Return the [X, Y] coordinate for the center point of the cell that contains the specified text.  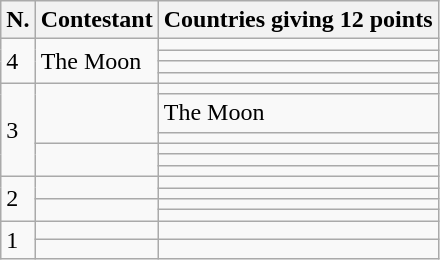
Countries giving 12 points [298, 20]
N. [18, 20]
1 [18, 240]
2 [18, 198]
3 [18, 130]
4 [18, 61]
Contestant [96, 20]
